Provide the [x, y] coordinate of the cell's center where the given text is located.  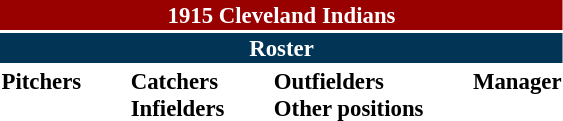
1915 Cleveland Indians [282, 15]
Roster [282, 48]
